Search for the cell housing the specified text and yield its [x, y] center coordinate. 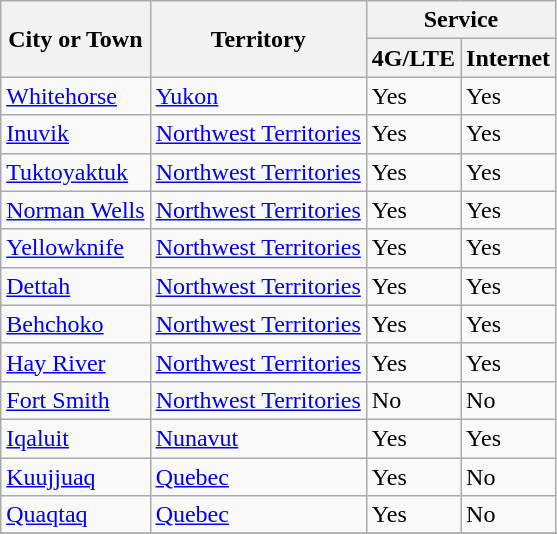
Internet [508, 58]
Inuvik [76, 134]
Nunavut [258, 438]
Kuujjuaq [76, 477]
Hay River [76, 362]
Behchoko [76, 324]
Service [460, 20]
City or Town [76, 39]
4G/LTE [413, 58]
Dettah [76, 286]
Tuktoyaktuk [76, 172]
Yukon [258, 96]
Iqaluit [76, 438]
Quaqtaq [76, 515]
Norman Wells [76, 210]
Fort Smith [76, 400]
Yellowknife [76, 248]
Territory [258, 39]
Whitehorse [76, 96]
